Return (x, y) of the center of cell containing provided text 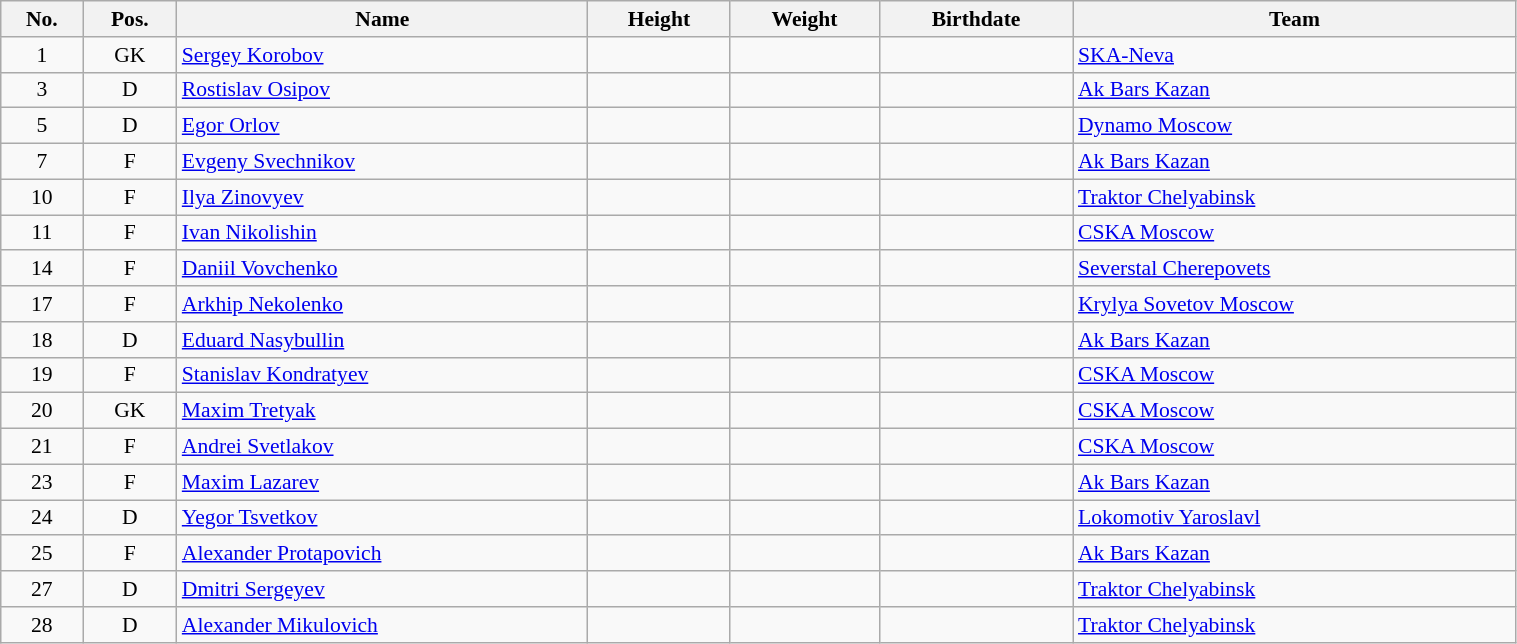
Yegor Tsvetkov (382, 518)
14 (42, 269)
Daniil Vovchenko (382, 269)
Pos. (130, 19)
Arkhip Nekolenko (382, 304)
Stanislav Kondratyev (382, 375)
Eduard Nasybullin (382, 340)
3 (42, 90)
Birthdate (976, 19)
SKA-Neva (1294, 55)
No. (42, 19)
28 (42, 625)
1 (42, 55)
Name (382, 19)
Egor Orlov (382, 126)
Rostislav Osipov (382, 90)
Height (659, 19)
Team (1294, 19)
Evgeny Svechnikov (382, 162)
10 (42, 197)
Ilya Zinovyev (382, 197)
Sergey Korobov (382, 55)
7 (42, 162)
21 (42, 447)
27 (42, 589)
Dmitri Sergeyev (382, 589)
18 (42, 340)
Dynamo Moscow (1294, 126)
24 (42, 518)
23 (42, 482)
Alexander Mikulovich (382, 625)
11 (42, 233)
Lokomotiv Yaroslavl (1294, 518)
Maxim Tretyak (382, 411)
25 (42, 554)
Ivan Nikolishin (382, 233)
Weight (804, 19)
Krylya Sovetov Moscow (1294, 304)
20 (42, 411)
5 (42, 126)
19 (42, 375)
Alexander Protapovich (382, 554)
17 (42, 304)
Maxim Lazarev (382, 482)
Andrei Svetlakov (382, 447)
Severstal Cherepovets (1294, 269)
